Return (X, Y) of the center of cell containing provided text 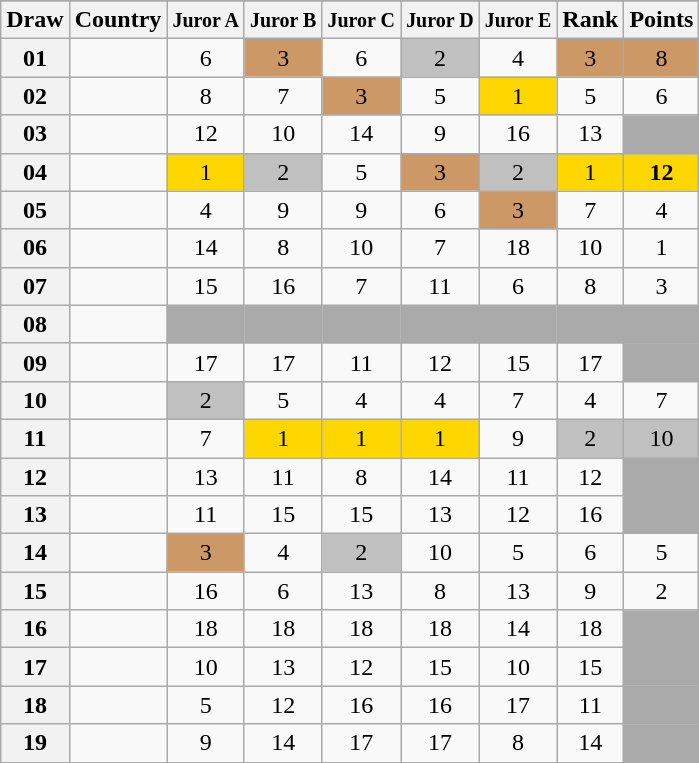
Juror E (518, 20)
Draw (35, 20)
Country (118, 20)
Rank (590, 20)
07 (35, 286)
Juror C (362, 20)
02 (35, 96)
04 (35, 172)
08 (35, 324)
Juror B (283, 20)
Points (662, 20)
19 (35, 743)
06 (35, 248)
Juror D (440, 20)
Juror A (206, 20)
05 (35, 210)
03 (35, 134)
09 (35, 362)
01 (35, 58)
